Return (X, Y) of the center of cell containing provided text 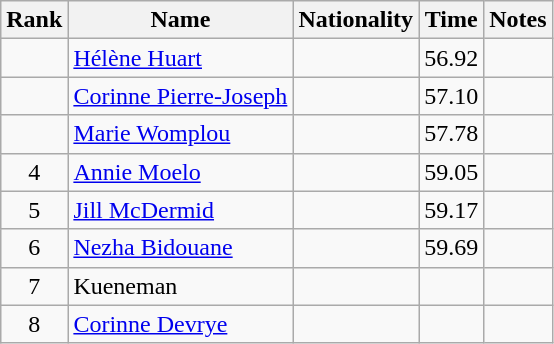
56.92 (452, 58)
Kueneman (180, 286)
Corinne Pierre-Joseph (180, 96)
59.17 (452, 210)
Corinne Devrye (180, 324)
6 (34, 248)
57.10 (452, 96)
Time (452, 20)
Annie Moelo (180, 172)
8 (34, 324)
Notes (518, 20)
Jill McDermid (180, 210)
57.78 (452, 134)
59.69 (452, 248)
Nezha Bidouane (180, 248)
5 (34, 210)
Name (180, 20)
7 (34, 286)
59.05 (452, 172)
Marie Womplou (180, 134)
Rank (34, 20)
Hélène Huart (180, 58)
Nationality (356, 20)
4 (34, 172)
